Return [x, y] of the center of cell containing provided text 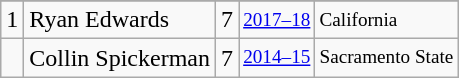
Sacramento State [386, 58]
2014–15 [277, 58]
California [386, 20]
2017–18 [277, 20]
Collin Spickerman [120, 58]
Ryan Edwards [120, 20]
1 [12, 20]
